Pinpoint the cell where the given text exists, returning its [x, y] midpoint coordinate. 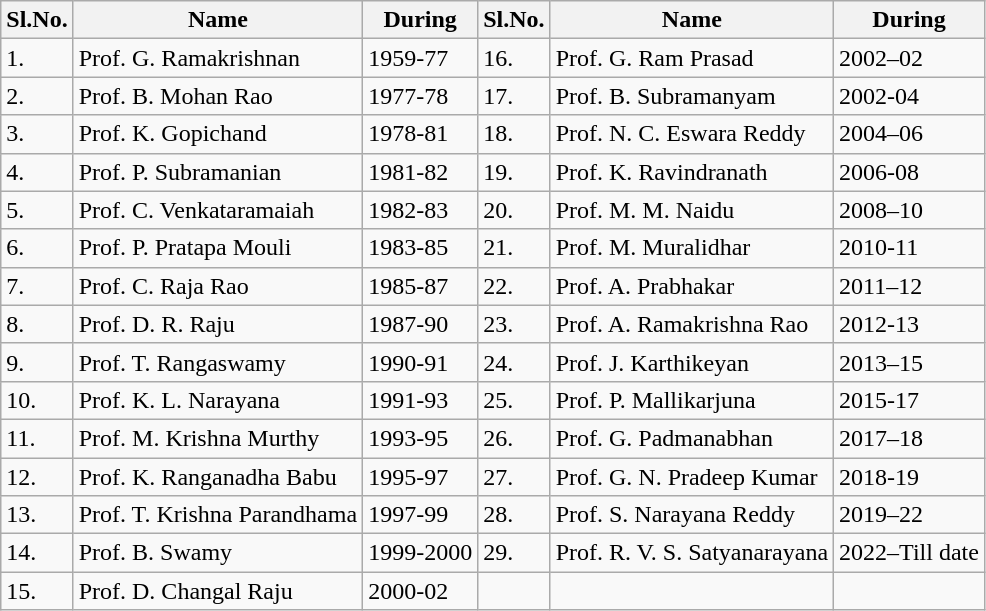
2018-19 [910, 477]
1981-82 [420, 172]
1977-78 [420, 96]
1985-87 [420, 286]
1983-85 [420, 248]
2019–22 [910, 515]
Prof. D. Changal Raju [218, 591]
1990-91 [420, 362]
28. [514, 515]
2015-17 [910, 400]
17. [514, 96]
2011–12 [910, 286]
Prof. C. Raja Rao [218, 286]
14. [37, 553]
1997-99 [420, 515]
1995-97 [420, 477]
Prof. S. Narayana Reddy [692, 515]
5. [37, 210]
23. [514, 324]
11. [37, 438]
2006-08 [910, 172]
Prof. P. Pratapa Mouli [218, 248]
2010-11 [910, 248]
Prof. B. Subramanyam [692, 96]
2. [37, 96]
1. [37, 58]
Prof. C. Venkataramaiah [218, 210]
9. [37, 362]
Prof. K. L. Narayana [218, 400]
24. [514, 362]
Prof. K. Gopichand [218, 134]
18. [514, 134]
1978-81 [420, 134]
6. [37, 248]
Prof. M. Muralidhar [692, 248]
8. [37, 324]
16. [514, 58]
Prof. N. C. Eswara Reddy [692, 134]
15. [37, 591]
1993-95 [420, 438]
2002–02 [910, 58]
12. [37, 477]
1991-93 [420, 400]
Prof. J. Karthikeyan [692, 362]
2004–06 [910, 134]
2013–15 [910, 362]
Prof. G. Ramakrishnan [218, 58]
Prof. T. Rangaswamy [218, 362]
Prof. G. Padmanabhan [692, 438]
Prof. G. Ram Prasad [692, 58]
19. [514, 172]
2002-04 [910, 96]
2022–Till date [910, 553]
1982-83 [420, 210]
27. [514, 477]
Prof. T. Krishna Parandhama [218, 515]
25. [514, 400]
22. [514, 286]
1999-2000 [420, 553]
7. [37, 286]
26. [514, 438]
Prof. M. Krishna Murthy [218, 438]
2000-02 [420, 591]
Prof. P. Subramanian [218, 172]
2008–10 [910, 210]
Prof. P. Mallikarjuna [692, 400]
Prof. R. V. S. Satyanarayana [692, 553]
10. [37, 400]
20. [514, 210]
Prof. M. M. Naidu [692, 210]
21. [514, 248]
2017–18 [910, 438]
1987-90 [420, 324]
Prof. A. Prabhakar [692, 286]
Prof. G. N. Pradeep Kumar [692, 477]
Prof. K. Ranganadha Babu [218, 477]
Prof. B. Mohan Rao [218, 96]
29. [514, 553]
Prof. A. Ramakrishna Rao [692, 324]
13. [37, 515]
1959-77 [420, 58]
4. [37, 172]
2012-13 [910, 324]
Prof. K. Ravindranath [692, 172]
3. [37, 134]
Prof. B. Swamy [218, 553]
Prof. D. R. Raju [218, 324]
